From the cell containing the given text, extract its center point as (x, y) coordinate. 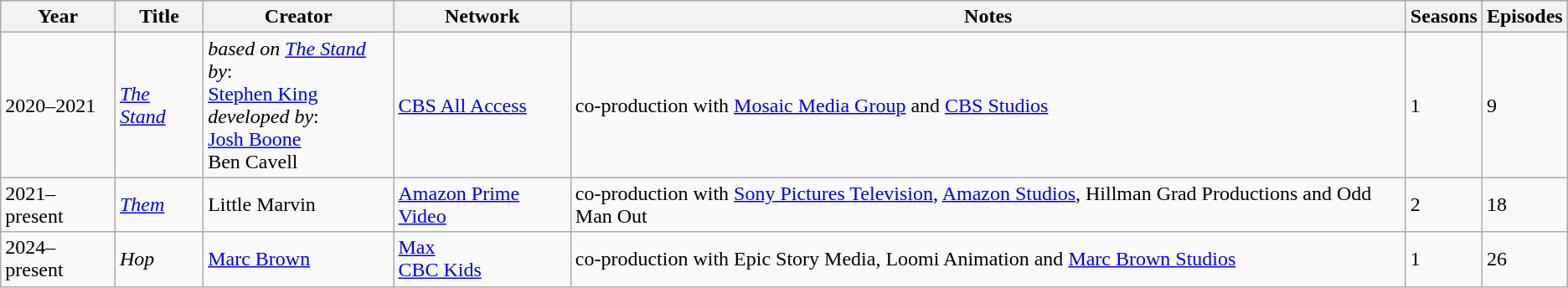
co-production with Sony Pictures Television, Amazon Studios, Hillman Grad Productions and Odd Man Out (988, 204)
Year (59, 17)
Amazon Prime Video (482, 204)
based on The Stand by:Stephen Kingdeveloped by:Josh BooneBen Cavell (298, 105)
18 (1524, 204)
Notes (988, 17)
2021–present (59, 204)
9 (1524, 105)
CBS All Access (482, 105)
Title (159, 17)
co-production with Mosaic Media Group and CBS Studios (988, 105)
2020–2021 (59, 105)
2024–present (59, 260)
Little Marvin (298, 204)
26 (1524, 260)
2 (1444, 204)
Marc Brown (298, 260)
Network (482, 17)
MaxCBC Kids (482, 260)
Seasons (1444, 17)
The Stand (159, 105)
co-production with Epic Story Media, Loomi Animation and Marc Brown Studios (988, 260)
Hop (159, 260)
Creator (298, 17)
Them (159, 204)
Episodes (1524, 17)
